Return the [X, Y] coordinate for the center point of the cell that contains the specified text.  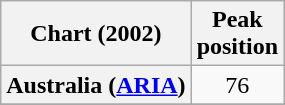
Peakposition [237, 34]
Chart (2002) [96, 34]
Australia (ARIA) [96, 85]
76 [237, 85]
